Output the (X, Y) coordinate of the center of the cell containing the given text.  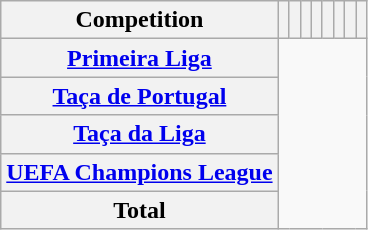
Primeira Liga (140, 58)
Taça da Liga (140, 134)
Taça de Portugal (140, 96)
Total (140, 210)
Competition (140, 20)
UEFA Champions League (140, 172)
